Return [X, Y] of the center of cell containing provided text 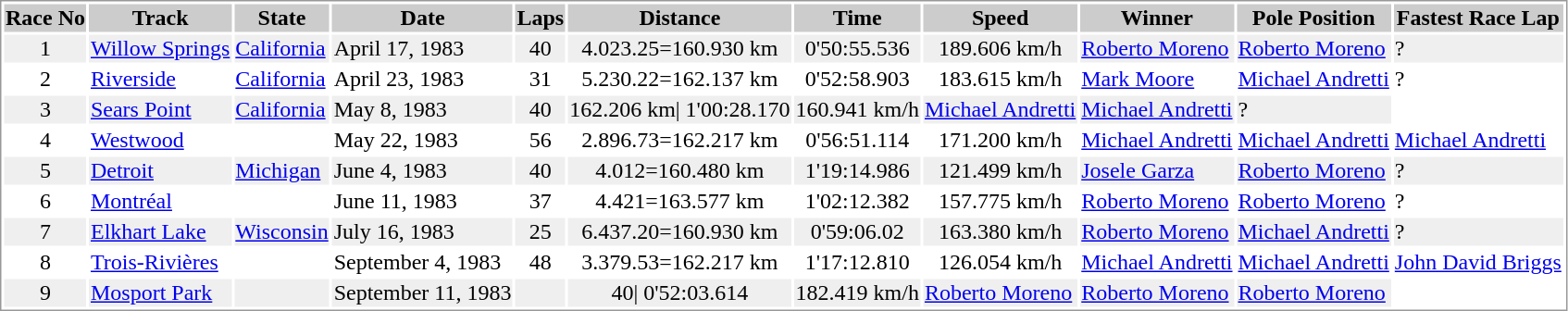
3.379.53=162.217 km [679, 262]
0'52:58.903 [857, 79]
Pole Position [1313, 18]
189.606 km/h [1000, 49]
7 [44, 232]
126.054 km/h [1000, 262]
4.421=163.577 km [679, 201]
Wisconsin [281, 232]
157.775 km/h [1000, 201]
May 22, 1983 [422, 140]
Elkhart Lake [159, 232]
Detroit [159, 171]
Mosport Park [159, 293]
Race No [44, 18]
56 [541, 140]
183.615 km/h [1000, 79]
31 [541, 79]
37 [541, 201]
September 4, 1983 [422, 262]
25 [541, 232]
2.896.73=162.217 km [679, 140]
1'02:12.382 [857, 201]
5.230.22=162.137 km [679, 79]
State [281, 18]
September 11, 1983 [422, 293]
0'59:06.02 [857, 232]
Mark Moore [1157, 79]
Montréal [159, 201]
May 8, 1983 [422, 110]
Josele Garza [1157, 171]
Trois-Rivières [159, 262]
6.437.20=160.930 km [679, 232]
171.200 km/h [1000, 140]
April 23, 1983 [422, 79]
Michigan [281, 171]
9 [44, 293]
John David Briggs [1477, 262]
8 [44, 262]
Laps [541, 18]
0'56:51.114 [857, 140]
Riverside [159, 79]
0'50:55.536 [857, 49]
1'17:12.810 [857, 262]
2 [44, 79]
Time [857, 18]
Speed [1000, 18]
Sears Point [159, 110]
5 [44, 171]
June 11, 1983 [422, 201]
July 16, 1983 [422, 232]
4.012=160.480 km [679, 171]
Willow Springs [159, 49]
Date [422, 18]
Fastest Race Lap [1477, 18]
Winner [1157, 18]
Westwood [159, 140]
April 17, 1983 [422, 49]
6 [44, 201]
1 [44, 49]
162.206 km| 1'00:28.170 [679, 110]
48 [541, 262]
June 4, 1983 [422, 171]
160.941 km/h [857, 110]
40| 0'52:03.614 [679, 293]
4 [44, 140]
4.023.25=160.930 km [679, 49]
1'19:14.986 [857, 171]
121.499 km/h [1000, 171]
3 [44, 110]
163.380 km/h [1000, 232]
182.419 km/h [857, 293]
Distance [679, 18]
Track [159, 18]
